Scan for the cell matching the given text and deliver its [x, y] coordinate at center. 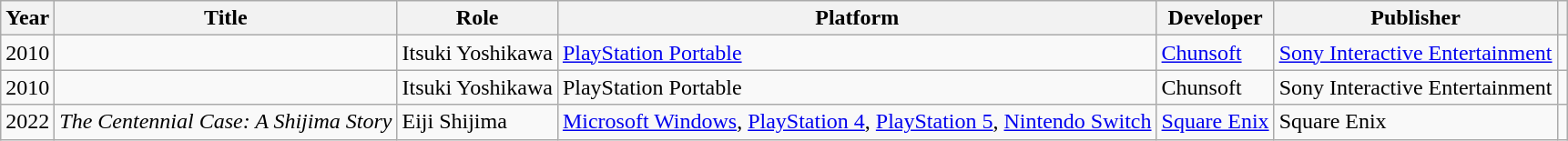
Year [27, 18]
Microsoft Windows, PlayStation 4, PlayStation 5, Nintendo Switch [857, 122]
Role [477, 18]
The Centennial Case: A Shijima Story [226, 122]
Platform [857, 18]
Publisher [1415, 18]
Developer [1215, 18]
Title [226, 18]
2022 [27, 122]
Eiji Shijima [477, 122]
